Pinpoint the cell where the given text exists, returning its [x, y] midpoint coordinate. 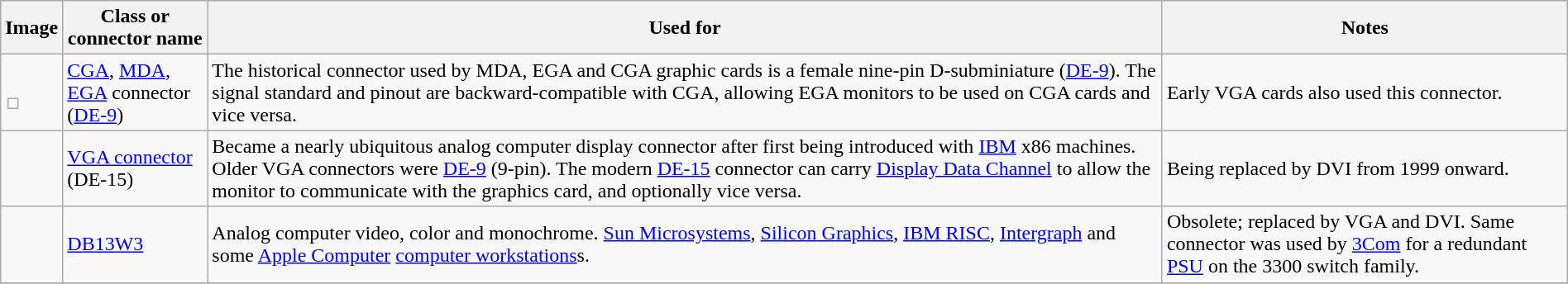
Class or connector name [136, 28]
Used for [685, 28]
Analog computer video, color and monochrome. Sun Microsystems, Silicon Graphics, IBM RISC, Intergraph and some Apple Computer computer workstationss. [685, 244]
VGA connector (DE-15) [136, 168]
Being replaced by DVI from 1999 onward. [1365, 168]
Early VGA cards also used this connector. [1365, 92]
DB13W3 [136, 244]
Image [31, 28]
CGA, MDA, EGA connector(DE-9) [136, 92]
Obsolete; replaced by VGA and DVI. Same connector was used by 3Com for a redundant PSU on the 3300 switch family. [1365, 244]
Notes [1365, 28]
